Pinpoint the cell where the given text exists, returning its (x, y) midpoint coordinate. 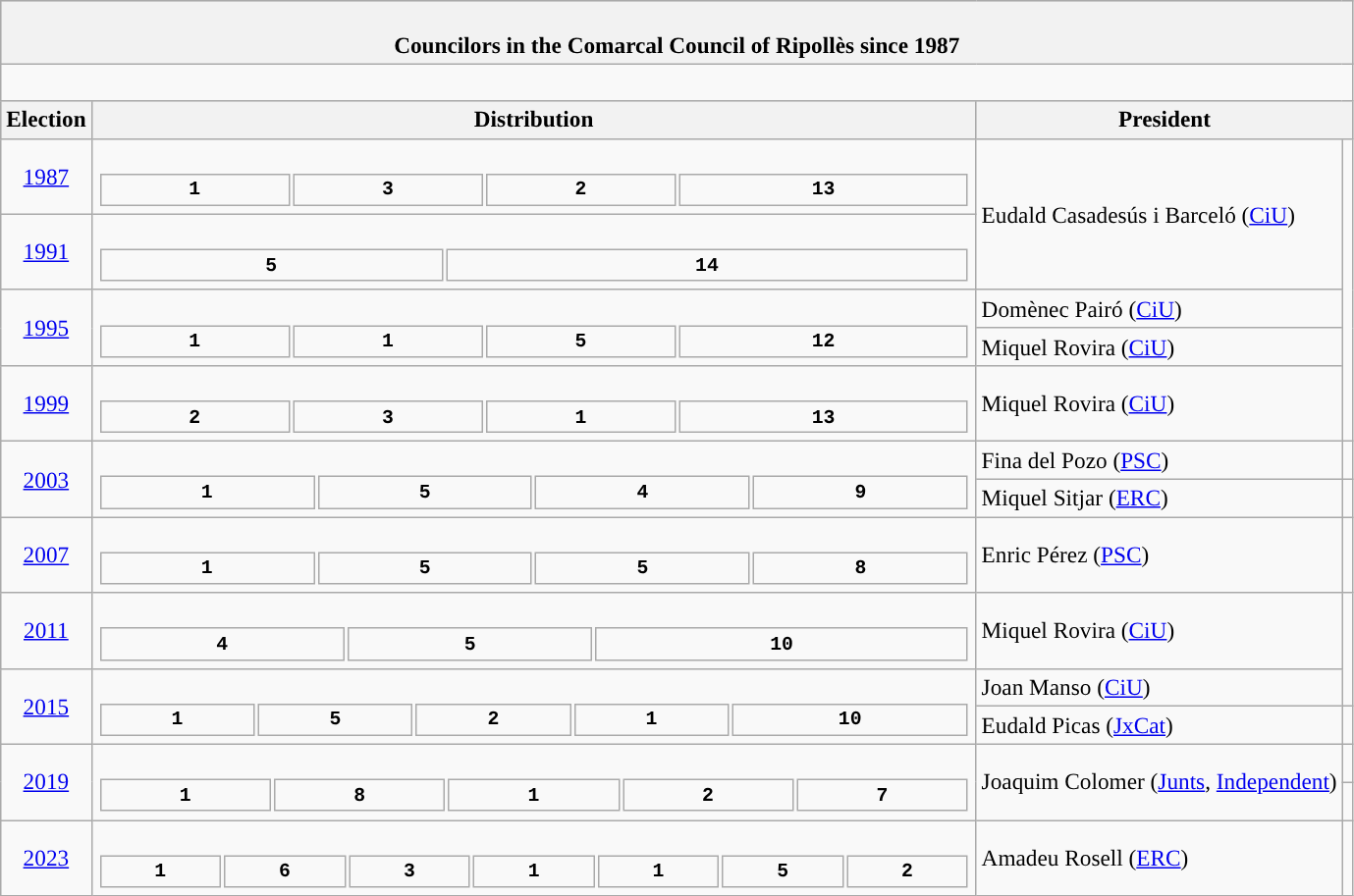
Joan Manso (CiU) (1159, 687)
2 3 1 13 (534, 402)
Enric Pérez (PSC) (1159, 553)
1987 (46, 177)
12 (823, 340)
2007 (46, 553)
1 8 1 2 7 (534, 781)
Fina del Pozo (PSC) (1159, 459)
1 1 5 12 (534, 328)
1999 (46, 402)
President (1164, 120)
1 5 2 1 10 (534, 707)
Eudald Casadesús i Barceló (CiU) (1159, 214)
Councilors in the Comarcal Council of Ripollès since 1987 (677, 31)
Distribution (534, 120)
6 (285, 870)
4 5 10 (534, 630)
1 5 4 9 (534, 479)
2019 (46, 781)
Election (46, 120)
1995 (46, 328)
1 6 3 1 1 5 2 (534, 858)
Joaquim Colomer (Junts, Independent) (1159, 781)
Amadeu Rosell (ERC) (1159, 858)
Miquel Sitjar (ERC) (1159, 499)
2015 (46, 707)
2011 (46, 630)
2003 (46, 479)
Eudald Picas (JxCat) (1159, 724)
7 (882, 795)
9 (860, 493)
Domènec Pairó (CiU) (1159, 308)
14 (707, 265)
1 5 5 8 (534, 553)
1 3 2 13 (534, 177)
2023 (46, 858)
1991 (46, 251)
5 14 (534, 251)
